Return [X, Y] of the center of cell containing provided text 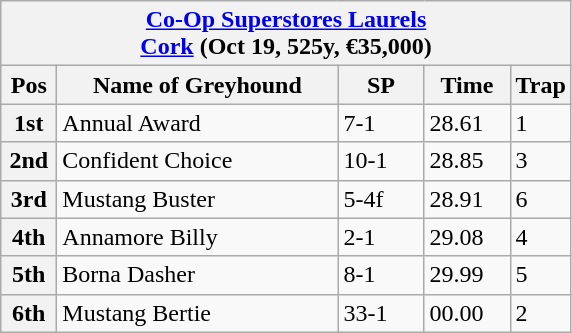
Mustang Buster [198, 199]
3 [540, 161]
28.91 [467, 199]
00.00 [467, 313]
Co-Op Superstores LaurelsCork (Oct 19, 525y, €35,000) [286, 34]
6 [540, 199]
5th [29, 275]
29.08 [467, 237]
10-1 [381, 161]
SP [381, 85]
5-4f [381, 199]
Annual Award [198, 123]
4 [540, 237]
Time [467, 85]
1st [29, 123]
5 [540, 275]
33-1 [381, 313]
4th [29, 237]
Pos [29, 85]
28.61 [467, 123]
6th [29, 313]
Trap [540, 85]
Borna Dasher [198, 275]
3rd [29, 199]
Confident Choice [198, 161]
Mustang Bertie [198, 313]
2 [540, 313]
Annamore Billy [198, 237]
29.99 [467, 275]
Name of Greyhound [198, 85]
2nd [29, 161]
7-1 [381, 123]
28.85 [467, 161]
1 [540, 123]
8-1 [381, 275]
2-1 [381, 237]
